Scan for the cell matching the given text and deliver its (x, y) coordinate at center. 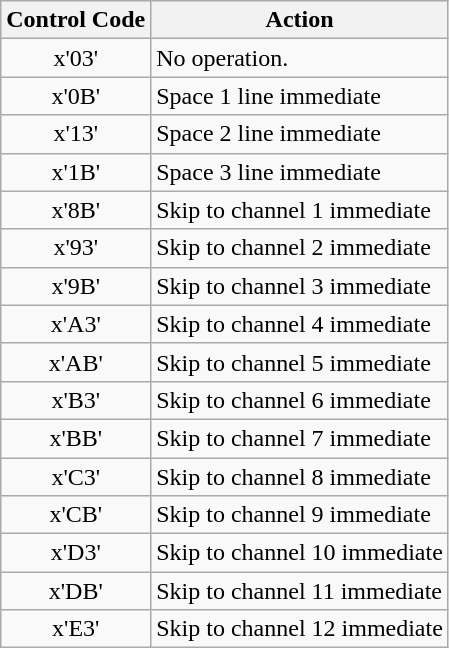
x'93' (76, 248)
Space 2 line immediate (300, 134)
Skip to channel 8 immediate (300, 477)
No operation. (300, 58)
Space 1 line immediate (300, 96)
Action (300, 20)
Skip to channel 4 immediate (300, 324)
Control Code (76, 20)
Skip to channel 2 immediate (300, 248)
Skip to channel 1 immediate (300, 210)
Skip to channel 9 immediate (300, 515)
x'8B' (76, 210)
x'1B' (76, 172)
x'C3' (76, 477)
Skip to channel 11 immediate (300, 591)
Skip to channel 7 immediate (300, 438)
Skip to channel 6 immediate (300, 400)
x'A3' (76, 324)
Skip to channel 10 immediate (300, 553)
x'03' (76, 58)
Skip to channel 5 immediate (300, 362)
x'0B' (76, 96)
x'D3' (76, 553)
Skip to channel 3 immediate (300, 286)
Skip to channel 12 immediate (300, 629)
x'9B' (76, 286)
x'AB' (76, 362)
x'BB' (76, 438)
x'E3' (76, 629)
x'B3' (76, 400)
Space 3 line immediate (300, 172)
x'CB' (76, 515)
x'13' (76, 134)
x'DB' (76, 591)
